Identify which cell holds the provided text, then report its (x, y) central coordinate. 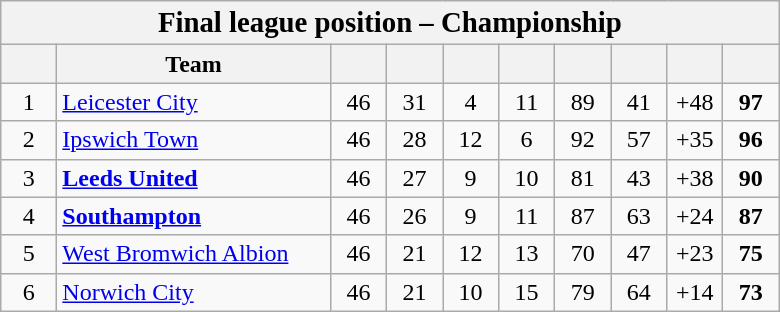
Final league position – Championship (390, 23)
Leeds United (194, 178)
Southampton (194, 216)
+24 (695, 216)
92 (583, 140)
Norwich City (194, 292)
26 (414, 216)
96 (751, 140)
Leicester City (194, 102)
+35 (695, 140)
1 (29, 102)
3 (29, 178)
43 (639, 178)
57 (639, 140)
Team (194, 64)
West Bromwich Albion (194, 254)
+14 (695, 292)
79 (583, 292)
75 (751, 254)
81 (583, 178)
Ipswich Town (194, 140)
28 (414, 140)
13 (527, 254)
41 (639, 102)
97 (751, 102)
90 (751, 178)
27 (414, 178)
73 (751, 292)
+48 (695, 102)
15 (527, 292)
+38 (695, 178)
63 (639, 216)
31 (414, 102)
64 (639, 292)
5 (29, 254)
70 (583, 254)
2 (29, 140)
+23 (695, 254)
47 (639, 254)
89 (583, 102)
